Locate the cell with the specified text and output its (x, y) center coordinate. 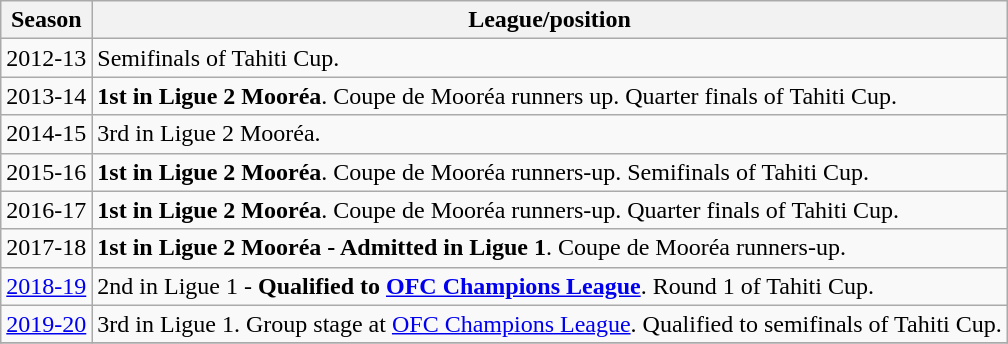
2015-16 (46, 172)
2016-17 (46, 210)
2018-19 (46, 286)
League/position (550, 20)
Semifinals of Tahiti Cup. (550, 58)
2013-14 (46, 96)
1st in Ligue 2 Mooréa. Coupe de Mooréa runners-up. Quarter finals of Tahiti Cup. (550, 210)
2019-20 (46, 324)
1st in Ligue 2 Mooréa - Admitted in Ligue 1. Coupe de Mooréa runners-up. (550, 248)
Season (46, 20)
2012-13 (46, 58)
3rd in Ligue 1. Group stage at OFC Champions League. Qualified to semifinals of Tahiti Cup. (550, 324)
2nd in Ligue 1 - Qualified to OFC Champions League. Round 1 of Tahiti Cup. (550, 286)
2017-18 (46, 248)
2014-15 (46, 134)
1st in Ligue 2 Mooréa. Coupe de Mooréa runners up. Quarter finals of Tahiti Cup. (550, 96)
1st in Ligue 2 Mooréa. Coupe de Mooréa runners-up. Semifinals of Tahiti Cup. (550, 172)
3rd in Ligue 2 Mooréa. (550, 134)
